Pinpoint the cell where the given text exists, returning its (x, y) midpoint coordinate. 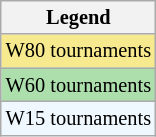
W60 tournaments (78, 85)
W15 tournaments (78, 118)
Legend (78, 17)
W80 tournaments (78, 51)
